Identify which cell holds the provided text, then report its (X, Y) central coordinate. 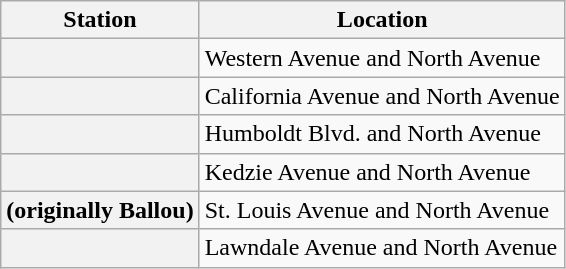
Kedzie Avenue and North Avenue (382, 172)
(originally Ballou) (100, 210)
Location (382, 20)
St. Louis Avenue and North Avenue (382, 210)
California Avenue and North Avenue (382, 96)
Western Avenue and North Avenue (382, 58)
Humboldt Blvd. and North Avenue (382, 134)
Lawndale Avenue and North Avenue (382, 248)
Station (100, 20)
